Determine the (X, Y) coordinate at the center of the cell enclosing the given text.  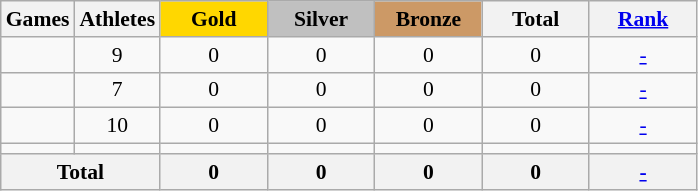
Rank (642, 19)
Athletes (117, 19)
Games (38, 19)
Bronze (428, 19)
Silver (320, 19)
Gold (214, 19)
10 (117, 126)
9 (117, 55)
7 (117, 90)
